Return (X, Y) of the center of cell containing provided text 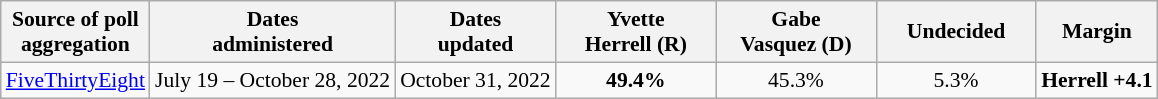
October 31, 2022 (476, 80)
45.3% (796, 80)
Undecided (956, 32)
Source of pollaggregation (76, 32)
5.3% (956, 80)
Datesadministered (272, 32)
Datesupdated (476, 32)
July 19 – October 28, 2022 (272, 80)
FiveThirtyEight (76, 80)
Margin (1097, 32)
GabeVasquez (D) (796, 32)
49.4% (636, 80)
Herrell +4.1 (1097, 80)
YvetteHerrell (R) (636, 32)
